Scan for the cell matching the given text and deliver its (X, Y) coordinate at center. 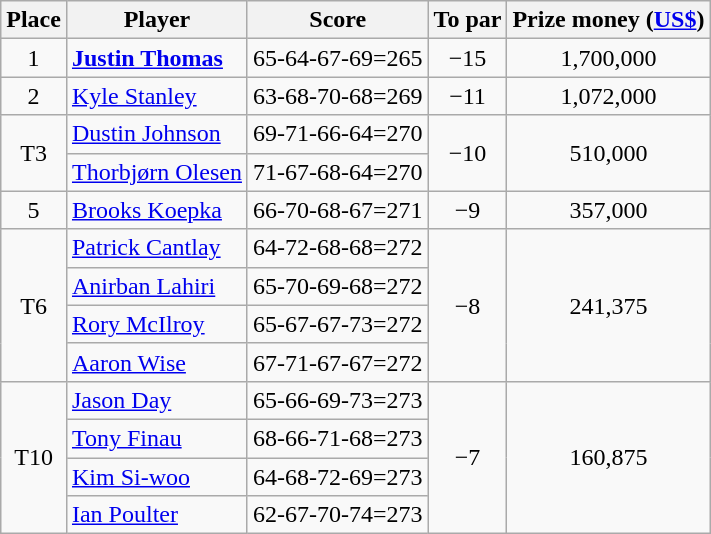
160,875 (608, 457)
65-70-69-68=272 (338, 286)
2 (34, 96)
Jason Day (156, 400)
66-70-68-67=271 (338, 210)
−7 (468, 457)
65-64-67-69=265 (338, 58)
62-67-70-74=273 (338, 515)
Place (34, 20)
T10 (34, 457)
1,700,000 (608, 58)
Aaron Wise (156, 362)
67-71-67-67=272 (338, 362)
Tony Finau (156, 438)
65-67-67-73=272 (338, 324)
Brooks Koepka (156, 210)
1 (34, 58)
Rory McIlroy (156, 324)
69-71-66-64=270 (338, 134)
Dustin Johnson (156, 134)
Justin Thomas (156, 58)
To par (468, 20)
Anirban Lahiri (156, 286)
Prize money (US$) (608, 20)
63-68-70-68=269 (338, 96)
−8 (468, 305)
−11 (468, 96)
Kim Si-woo (156, 477)
T3 (34, 153)
510,000 (608, 153)
5 (34, 210)
1,072,000 (608, 96)
64-72-68-68=272 (338, 248)
Patrick Cantlay (156, 248)
241,375 (608, 305)
−9 (468, 210)
−10 (468, 153)
Score (338, 20)
65-66-69-73=273 (338, 400)
−15 (468, 58)
T6 (34, 305)
Kyle Stanley (156, 96)
71-67-68-64=270 (338, 172)
Ian Poulter (156, 515)
68-66-71-68=273 (338, 438)
Player (156, 20)
64-68-72-69=273 (338, 477)
Thorbjørn Olesen (156, 172)
357,000 (608, 210)
